Extract the [x, y] coordinate from the center of the cell holding the provided text.  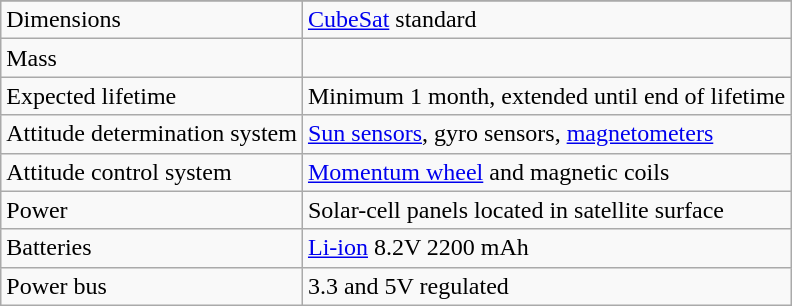
Li-ion 8.2V 2200 mAh [546, 248]
Momentum wheel and magnetic coils [546, 172]
Dimensions [152, 20]
Power bus [152, 286]
Expected lifetime [152, 96]
Power [152, 210]
Mass [152, 58]
Batteries [152, 248]
Attitude determination system [152, 134]
Sun sensors, gyro sensors, magnetometers [546, 134]
Attitude control system [152, 172]
Minimum 1 month, extended until end of lifetime [546, 96]
Solar-cell panels located in satellite surface [546, 210]
CubeSat standard [546, 20]
3.3 and 5V regulated [546, 286]
